Find where the given text appears and provide that cell's center as [x, y] coordinate. 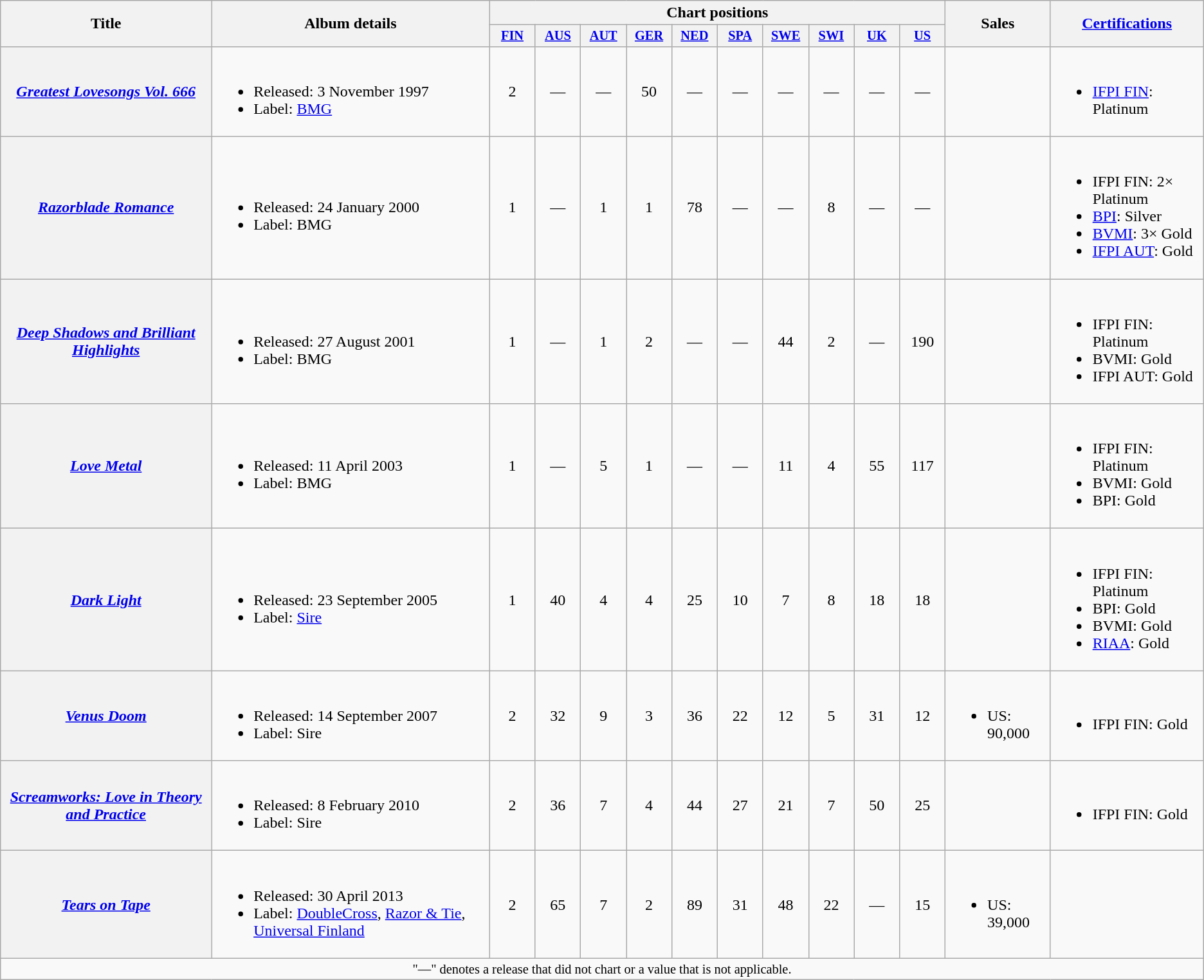
Chart positions [718, 13]
Released: 30 April 2013Label: DoubleCross, Razor & Tie, Universal Finland [351, 904]
9 [603, 716]
Sales [998, 24]
48 [786, 904]
Album details [351, 24]
10 [740, 599]
US [922, 36]
Released: 3 November 1997Label: BMG [351, 91]
"—" denotes a release that did not chart or a value that is not applicable. [602, 969]
Deep Shadows and Brilliant Highlights [106, 341]
Certifications [1127, 24]
55 [877, 466]
IFPI FIN: Platinum [1127, 91]
SWE [786, 36]
Tears on Tape [106, 904]
SWI [831, 36]
190 [922, 341]
117 [922, 466]
IFPI FIN: PlatinumBVMI: GoldIFPI AUT: Gold [1127, 341]
21 [786, 806]
Released: 11 April 2003Label: BMG [351, 466]
Released: 27 August 2001Label: BMG [351, 341]
Razorblade Romance [106, 208]
Released: 8 February 2010Label: Sire [351, 806]
US: 90,000 [998, 716]
89 [695, 904]
GER [650, 36]
FIN [512, 36]
Love Metal [106, 466]
32 [558, 716]
Greatest Lovesongs Vol. 666 [106, 91]
Venus Doom [106, 716]
Released: 14 September 2007Label: Sire [351, 716]
Released: 24 January 2000Label: BMG [351, 208]
3 [650, 716]
Title [106, 24]
27 [740, 806]
IFPI FIN: PlatinumBVMI: GoldBPI: Gold [1127, 466]
Screamworks: Love in Theory and Practice [106, 806]
AUT [603, 36]
AUS [558, 36]
SPA [740, 36]
NED [695, 36]
65 [558, 904]
78 [695, 208]
11 [786, 466]
UK [877, 36]
Released: 23 September 2005Label: Sire [351, 599]
IFPI FIN: PlatinumBPI: GoldBVMI: GoldRIAA: Gold [1127, 599]
Dark Light [106, 599]
US: 39,000 [998, 904]
40 [558, 599]
IFPI FIN: 2× PlatinumBPI: SilverBVMI: 3× GoldIFPI AUT: Gold [1127, 208]
15 [922, 904]
